Return the (X, Y) coordinate for the center point of the cell that contains the specified text.  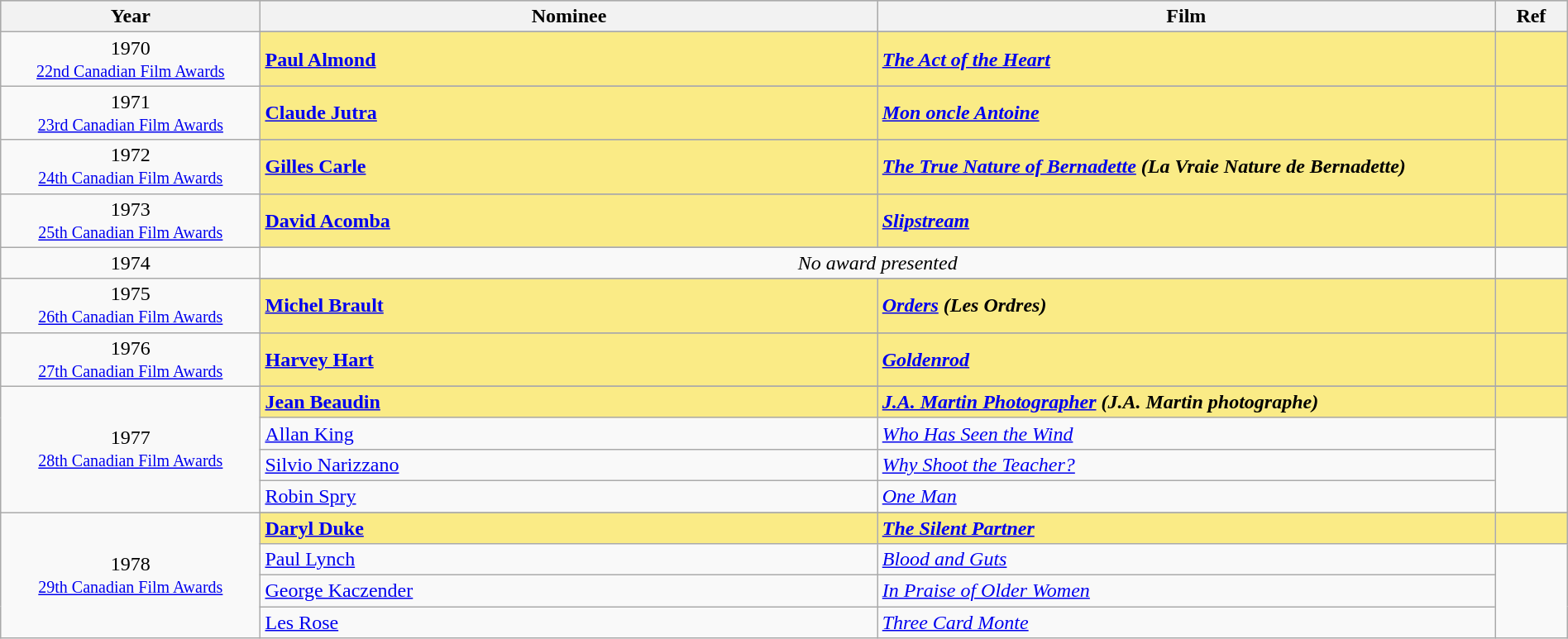
Paul Lynch (569, 560)
Three Card Monte (1186, 622)
1974 (131, 263)
197022nd Canadian Film Awards (131, 60)
Slipstream (1186, 220)
No award presented (878, 263)
George Kaczender (569, 591)
Paul Almond (569, 60)
Film (1186, 17)
Year (131, 17)
The Act of the Heart (1186, 60)
197526th Canadian Film Awards (131, 306)
197123rd Canadian Film Awards (131, 112)
197728th Canadian Film Awards (131, 449)
197627th Canadian Film Awards (131, 359)
Blood and Guts (1186, 560)
Silvio Narizzano (569, 465)
Jean Beaudin (569, 402)
Daryl Duke (569, 528)
One Man (1186, 496)
David Acomba (569, 220)
Les Rose (569, 622)
Orders (Les Ordres) (1186, 306)
197224th Canadian Film Awards (131, 167)
Robin Spry (569, 496)
Who Has Seen the Wind (1186, 433)
Claude Jutra (569, 112)
Ref (1532, 17)
Mon oncle Antoine (1186, 112)
Allan King (569, 433)
Goldenrod (1186, 359)
Gilles Carle (569, 167)
In Praise of Older Women (1186, 591)
Michel Brault (569, 306)
The True Nature of Bernadette (La Vraie Nature de Bernadette) (1186, 167)
Why Shoot the Teacher? (1186, 465)
197325th Canadian Film Awards (131, 220)
J.A. Martin Photographer (J.A. Martin photographe) (1186, 402)
Nominee (569, 17)
Harvey Hart (569, 359)
197829th Canadian Film Awards (131, 575)
The Silent Partner (1186, 528)
